Pinpoint the cell where the given text exists, returning its [x, y] midpoint coordinate. 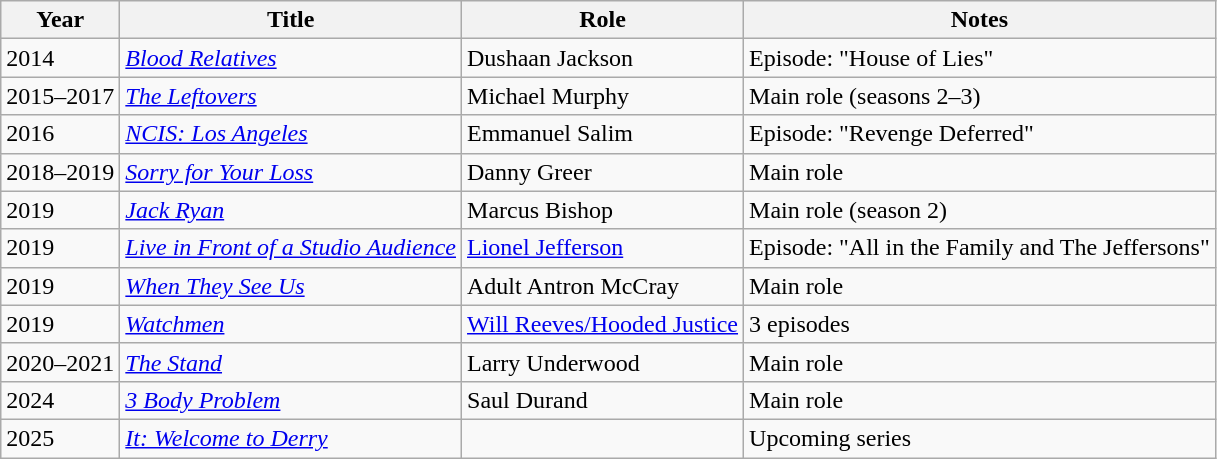
Michael Murphy [603, 96]
Notes [980, 20]
Main role (season 2) [980, 210]
Larry Underwood [603, 362]
Danny Greer [603, 172]
Watchmen [291, 324]
Emmanuel Salim [603, 134]
3 Body Problem [291, 400]
Role [603, 20]
3 episodes [980, 324]
2020–2021 [60, 362]
Year [60, 20]
Upcoming series [980, 438]
Episode: "Revenge Deferred" [980, 134]
The Leftovers [291, 96]
Lionel Jefferson [603, 248]
Marcus Bishop [603, 210]
When They See Us [291, 286]
Adult Antron McCray [603, 286]
It: Welcome to Derry [291, 438]
Live in Front of a Studio Audience [291, 248]
Title [291, 20]
Dushaan Jackson [603, 58]
Saul Durand [603, 400]
2024 [60, 400]
2015–2017 [60, 96]
Episode: "House of Lies" [980, 58]
2025 [60, 438]
Episode: "All in the Family and The Jeffersons" [980, 248]
The Stand [291, 362]
NCIS: Los Angeles [291, 134]
2016 [60, 134]
Will Reeves/Hooded Justice [603, 324]
Jack Ryan [291, 210]
Blood Relatives [291, 58]
Main role (seasons 2–3) [980, 96]
2018–2019 [60, 172]
Sorry for Your Loss [291, 172]
2014 [60, 58]
